Pinpoint the cell where the given text exists, returning its (x, y) midpoint coordinate. 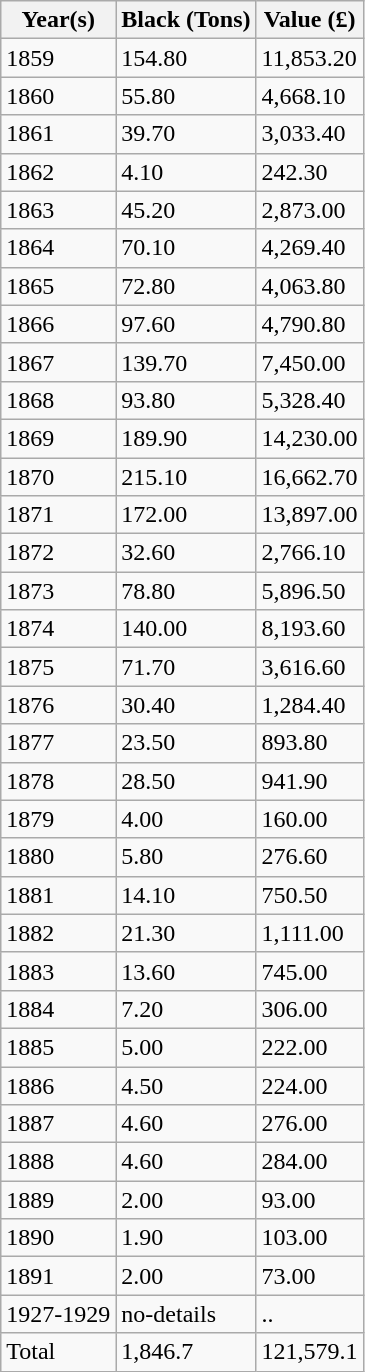
5,328.40 (310, 400)
1883 (58, 971)
750.50 (310, 895)
28.50 (186, 781)
172.00 (186, 515)
1862 (58, 172)
1866 (58, 324)
71.70 (186, 667)
1885 (58, 1047)
70.10 (186, 248)
93.00 (310, 1200)
1880 (58, 857)
1887 (58, 1124)
1867 (58, 362)
1871 (58, 515)
1870 (58, 477)
14,230.00 (310, 438)
1875 (58, 667)
1865 (58, 286)
39.70 (186, 134)
Black (Tons) (186, 20)
8,193.60 (310, 629)
16,662.70 (310, 477)
5.80 (186, 857)
14.10 (186, 895)
1874 (58, 629)
13,897.00 (310, 515)
1927-1929 (58, 1314)
7.20 (186, 1009)
11,853.20 (310, 58)
745.00 (310, 971)
1.90 (186, 1238)
242.30 (310, 172)
1860 (58, 96)
1878 (58, 781)
1868 (58, 400)
4.00 (186, 819)
1888 (58, 1162)
1877 (58, 743)
4,668.10 (310, 96)
5.00 (186, 1047)
3,616.60 (310, 667)
32.60 (186, 553)
no-details (186, 1314)
140.00 (186, 629)
1886 (58, 1085)
941.90 (310, 781)
1882 (58, 933)
1864 (58, 248)
1879 (58, 819)
154.80 (186, 58)
4.50 (186, 1085)
30.40 (186, 705)
4.10 (186, 172)
276.00 (310, 1124)
Year(s) (58, 20)
160.00 (310, 819)
1863 (58, 210)
893.80 (310, 743)
1861 (58, 134)
7,450.00 (310, 362)
189.90 (186, 438)
13.60 (186, 971)
1,111.00 (310, 933)
1889 (58, 1200)
23.50 (186, 743)
4,269.40 (310, 248)
103.00 (310, 1238)
1891 (58, 1276)
121,579.1 (310, 1352)
1,284.40 (310, 705)
1876 (58, 705)
276.60 (310, 857)
Total (58, 1352)
139.70 (186, 362)
1873 (58, 591)
73.00 (310, 1276)
1869 (58, 438)
215.10 (186, 477)
1,846.7 (186, 1352)
55.80 (186, 96)
Value (£) (310, 20)
.. (310, 1314)
222.00 (310, 1047)
72.80 (186, 286)
4,063.80 (310, 286)
93.80 (186, 400)
1872 (58, 553)
1881 (58, 895)
1859 (58, 58)
78.80 (186, 591)
21.30 (186, 933)
97.60 (186, 324)
3,033.40 (310, 134)
4,790.80 (310, 324)
45.20 (186, 210)
5,896.50 (310, 591)
2,873.00 (310, 210)
1890 (58, 1238)
1884 (58, 1009)
2,766.10 (310, 553)
284.00 (310, 1162)
224.00 (310, 1085)
306.00 (310, 1009)
